Scan for the cell matching the given text and deliver its [x, y] coordinate at center. 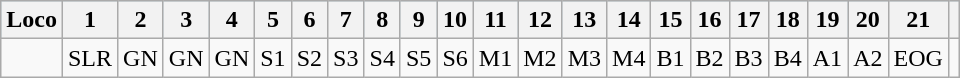
SLR [90, 58]
B4 [788, 58]
8 [382, 20]
B2 [710, 58]
15 [670, 20]
A2 [868, 58]
6 [309, 20]
21 [918, 20]
11 [495, 20]
12 [540, 20]
10 [455, 20]
B3 [748, 58]
17 [748, 20]
B1 [670, 58]
S3 [346, 58]
A1 [827, 58]
S5 [418, 58]
M4 [629, 58]
S6 [455, 58]
4 [232, 20]
1 [90, 20]
S4 [382, 58]
14 [629, 20]
M2 [540, 58]
7 [346, 20]
M1 [495, 58]
M3 [584, 58]
5 [273, 20]
13 [584, 20]
9 [418, 20]
2 [141, 20]
EOG [918, 58]
3 [186, 20]
18 [788, 20]
16 [710, 20]
Loco [32, 20]
19 [827, 20]
20 [868, 20]
S1 [273, 58]
S2 [309, 58]
